Output the [X, Y] coordinate of the center of the cell containing the given text.  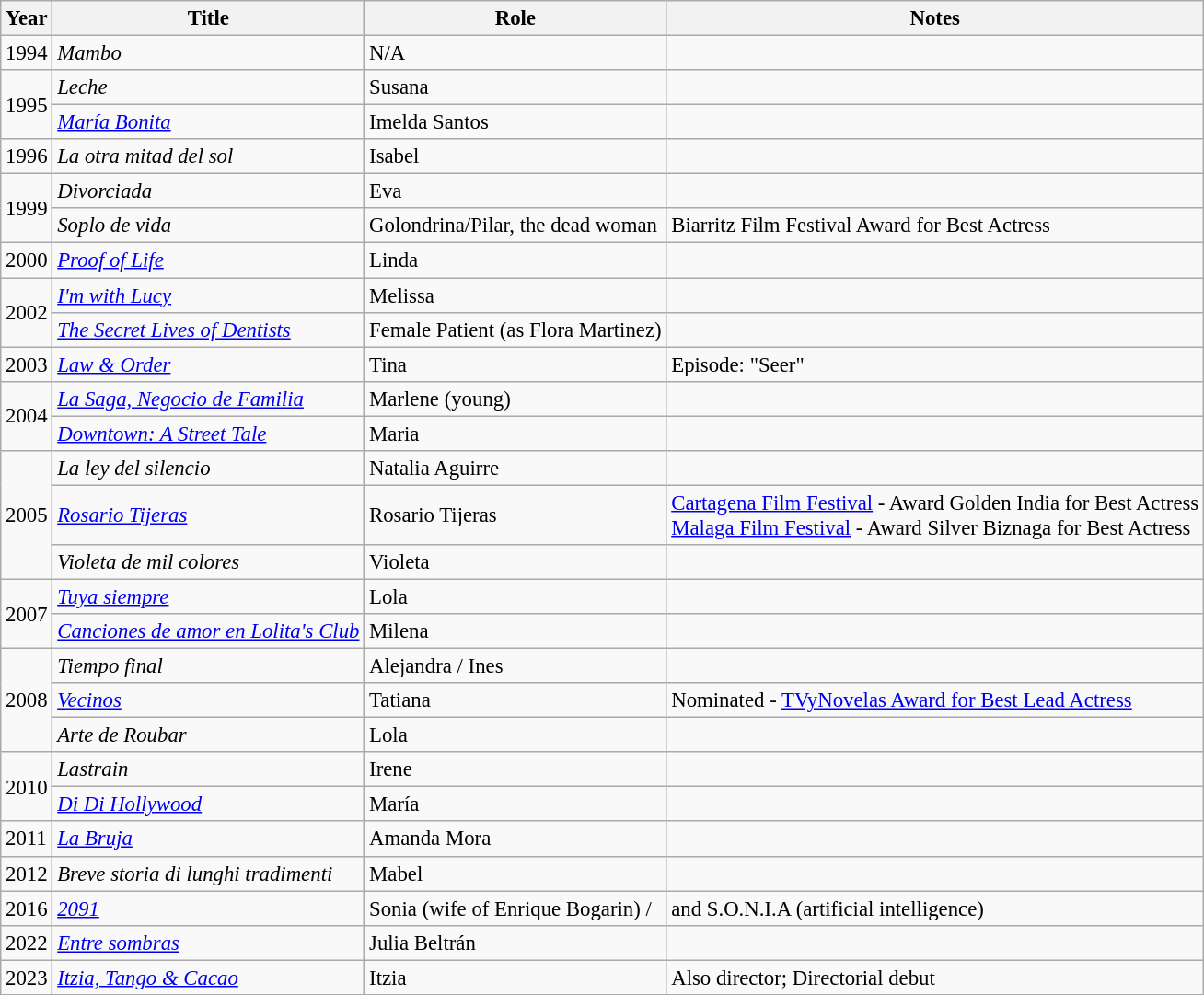
La ley del silencio [208, 469]
Notes [935, 18]
1999 [27, 208]
Itzia [515, 978]
2008 [27, 701]
Golondrina/Pilar, the dead woman [515, 226]
2091 [208, 908]
Mabel [515, 874]
Soplo de vida [208, 226]
Di Di Hollywood [208, 804]
Female Patient (as Flora Martinez) [515, 330]
Imelda Santos [515, 122]
Melissa [515, 295]
Entre sombras [208, 943]
Isabel [515, 156]
María [515, 804]
Itzia, Tango & Cacao [208, 978]
Role [515, 18]
2011 [27, 839]
2023 [27, 978]
Violeta de mil colores [208, 562]
2002 [27, 313]
Lastrain [208, 769]
Title [208, 18]
Downtown: A Street Tale [208, 434]
2010 [27, 786]
Marlene (young) [515, 399]
Mambo [208, 53]
2000 [27, 260]
Linda [515, 260]
Sonia (wife of Enrique Bogarin) / [515, 908]
Alejandra / Ines [515, 666]
Tina [515, 364]
Nominated - TVyNovelas Award for Best Lead Actress [935, 700]
N/A [515, 53]
Tiempo final [208, 666]
Breve storia di lunghi tradimenti [208, 874]
La Saga, Negocio de Familia [208, 399]
1994 [27, 53]
I'm with Lucy [208, 295]
Violeta [515, 562]
Tuya siempre [208, 596]
Cartagena Film Festival - Award Golden India for Best ActressMalaga Film Festival - Award Silver Biznaga for Best Actress [935, 515]
Milena [515, 631]
2016 [27, 908]
La Bruja [208, 839]
and S.O.N.I.A (artificial intelligence) [935, 908]
Leche [208, 87]
2022 [27, 943]
1995 [27, 105]
Irene [515, 769]
2005 [27, 515]
Law & Order [208, 364]
Also director; Directorial debut [935, 978]
2012 [27, 874]
Vecinos [208, 700]
Arte de Roubar [208, 735]
2003 [27, 364]
The Secret Lives of Dentists [208, 330]
Canciones de amor en Lolita's Club [208, 631]
Natalia Aguirre [515, 469]
2007 [27, 613]
Maria [515, 434]
La otra mitad del sol [208, 156]
Divorciada [208, 191]
Tatiana [515, 700]
Biarritz Film Festival Award for Best Actress [935, 226]
Amanda Mora [515, 839]
Julia Beltrán [515, 943]
Year [27, 18]
Susana [515, 87]
Episode: "Seer" [935, 364]
1996 [27, 156]
Eva [515, 191]
María Bonita [208, 122]
Proof of Life [208, 260]
2004 [27, 416]
